From the cell containing the given text, extract its center point as [x, y] coordinate. 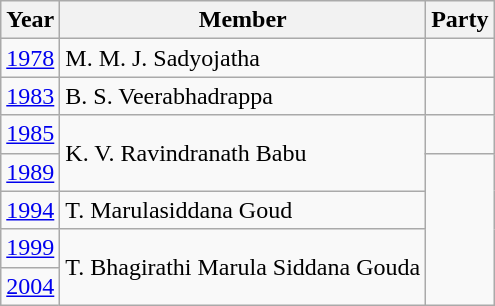
K. V. Ravindranath Babu [243, 153]
Year [30, 20]
1978 [30, 58]
B. S. Veerabhadrappa [243, 96]
1983 [30, 96]
T. Marulasiddana Goud [243, 210]
Member [243, 20]
1985 [30, 134]
1999 [30, 248]
Party [460, 20]
T. Bhagirathi Marula Siddana Gouda [243, 267]
M. M. J. Sadyojatha [243, 58]
1994 [30, 210]
1989 [30, 172]
2004 [30, 286]
